Extract the (x, y) coordinate from the center of the cell holding the provided text.  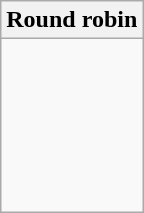
Round robin (72, 20)
